Provide the (x, y) coordinate of the cell's center where the given text is located.  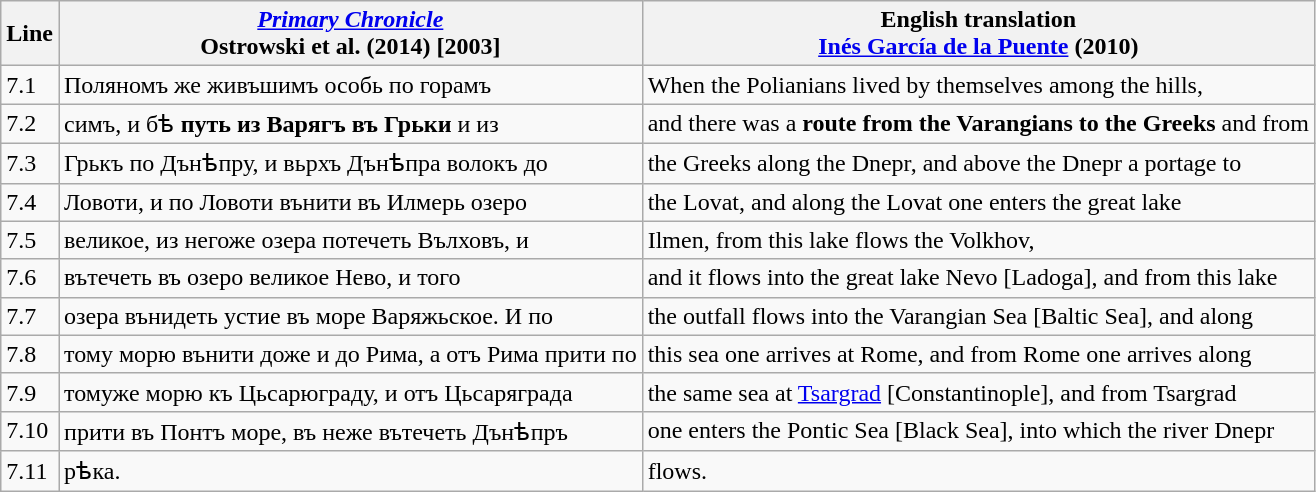
симъ, и бѣ путь из Варягъ въ Грьки и из (350, 124)
When the Polianians lived by themselves among the hills, (978, 85)
рѣка. (350, 471)
flows. (978, 471)
the outfall flows into the Varangian Sea [Baltic Sea], and along (978, 316)
7.11 (30, 471)
прити въ Понтъ море, въ неже вътечеть Дънѣпръ (350, 431)
7.10 (30, 431)
7.8 (30, 354)
7.6 (30, 278)
Line (30, 34)
Primary ChronicleOstrowski et al. (2014) [2003] (350, 34)
7.2 (30, 124)
the Lovat, and along the Lovat one enters the great lake (978, 202)
and there was a route from the Varangians to the Greeks and from (978, 124)
this sea one arrives at Rome, and from Rome one arrives along (978, 354)
7.3 (30, 163)
the same sea at Tsargrad [Constantinople], and from Tsargrad (978, 392)
one enters the Pontic Sea [Black Sea], into which the river Dnepr (978, 431)
Ловоти, и по Ловоти вънити въ Илмерь озеро (350, 202)
тому морю вънити доже и до Рима, а отъ Рима прити по (350, 354)
the Greeks along the Dnepr, and above the Dnepr a portage to (978, 163)
7.4 (30, 202)
English translationInés García de la Puente (2010) (978, 34)
7.5 (30, 240)
7.1 (30, 85)
Грькъ по Дънѣпру, и вьрхъ Дънѣпра волокъ до (350, 163)
Ilmen, from this lake flows the Volkhov, (978, 240)
Поляномъ же живъшимъ особь по горамъ (350, 85)
вътечеть въ озеро великое Нево, и того (350, 278)
7.9 (30, 392)
and it flows into the great lake Nevo [Ladoga], and from this lake (978, 278)
великое, из негоже озера потечеть Вълховъ, и (350, 240)
озера вънидеть устие въ море Варяжьское. И по (350, 316)
7.7 (30, 316)
томуже морю къ Цьсарюграду, и отъ Цьсаряграда (350, 392)
